Extract the (X, Y) coordinate from the center of the cell holding the provided text.  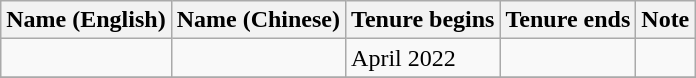
Name (English) (86, 20)
Tenure begins (423, 20)
Name (Chinese) (258, 20)
Note (666, 20)
April 2022 (423, 58)
Tenure ends (568, 20)
